Identify which cell holds the provided text, then report its [X, Y] central coordinate. 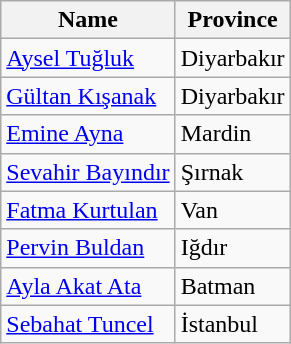
Iğdır [232, 248]
Sebahat Tuncel [88, 324]
Pervin Buldan [88, 248]
Aysel Tuğluk [88, 58]
Şırnak [232, 172]
Van [232, 210]
Batman [232, 286]
Sevahir Bayındır [88, 172]
Gültan Kışanak [88, 96]
Ayla Akat Ata [88, 286]
Name [88, 20]
Emine Ayna [88, 134]
Fatma Kurtulan [88, 210]
İstanbul [232, 324]
Mardin [232, 134]
Province [232, 20]
